Detect which cell encompasses the target text, then output its (x, y) center coordinate. 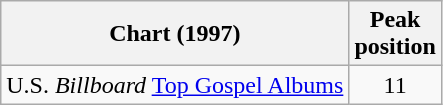
Peakposition (395, 34)
11 (395, 85)
Chart (1997) (175, 34)
U.S. Billboard Top Gospel Albums (175, 85)
